Output the (X, Y) coordinate of the center of the cell containing the given text.  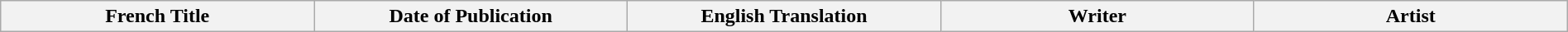
Artist (1411, 16)
English Translation (784, 16)
Writer (1097, 16)
French Title (157, 16)
Date of Publication (471, 16)
